Provide the [X, Y] coordinate of the cell's center where the given text is located.  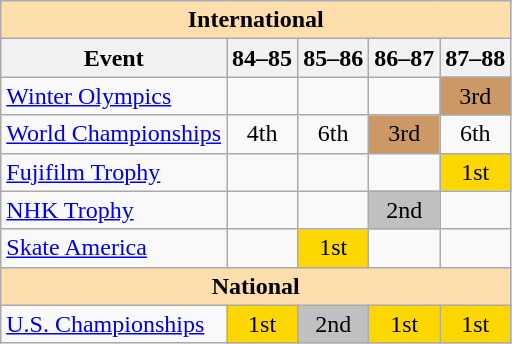
Winter Olympics [114, 96]
U.S. Championships [114, 324]
86–87 [404, 58]
Skate America [114, 248]
Fujifilm Trophy [114, 172]
World Championships [114, 134]
87–88 [476, 58]
NHK Trophy [114, 210]
85–86 [334, 58]
National [256, 286]
Event [114, 58]
International [256, 20]
4th [262, 134]
84–85 [262, 58]
